Search for the cell housing the specified text and yield its [x, y] center coordinate. 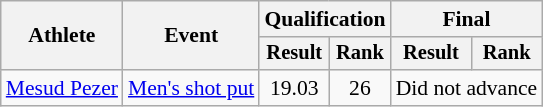
26 [360, 88]
Athlete [62, 36]
Qualification [324, 19]
Mesud Pezer [62, 88]
Men's shot put [191, 88]
Event [191, 36]
Final [467, 19]
Did not advance [467, 88]
19.03 [294, 88]
